Locate the cell with the specified text and output its (x, y) center coordinate. 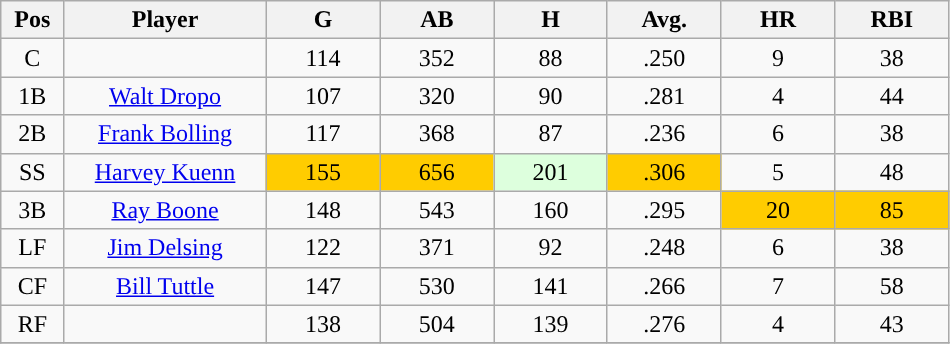
2B (32, 134)
Harvey Kuenn (165, 172)
Pos (32, 20)
9 (778, 58)
CF (32, 286)
48 (892, 172)
RF (32, 324)
LF (32, 248)
114 (323, 58)
5 (778, 172)
G (323, 20)
.281 (664, 96)
530 (437, 286)
320 (437, 96)
Avg. (664, 20)
122 (323, 248)
3B (32, 210)
.295 (664, 210)
.248 (664, 248)
138 (323, 324)
.266 (664, 286)
.236 (664, 134)
147 (323, 286)
155 (323, 172)
117 (323, 134)
C (32, 58)
SS (32, 172)
504 (437, 324)
148 (323, 210)
Frank Bolling (165, 134)
RBI (892, 20)
44 (892, 96)
141 (551, 286)
160 (551, 210)
543 (437, 210)
.306 (664, 172)
.276 (664, 324)
HR (778, 20)
.250 (664, 58)
Ray Boone (165, 210)
Jim Delsing (165, 248)
107 (323, 96)
Walt Dropo (165, 96)
7 (778, 286)
20 (778, 210)
AB (437, 20)
58 (892, 286)
1B (32, 96)
H (551, 20)
87 (551, 134)
Bill Tuttle (165, 286)
352 (437, 58)
139 (551, 324)
43 (892, 324)
368 (437, 134)
Player (165, 20)
656 (437, 172)
371 (437, 248)
201 (551, 172)
92 (551, 248)
85 (892, 210)
90 (551, 96)
88 (551, 58)
